Return (x, y) of the center of cell containing provided text 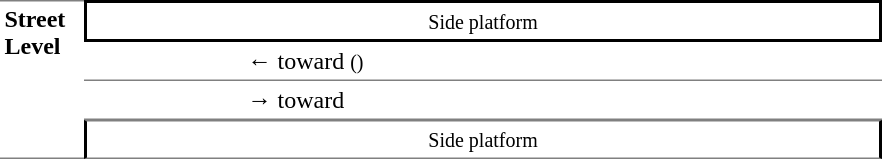
Street Level (42, 80)
← toward () (562, 62)
→ toward (562, 100)
